Return the (X, Y) coordinate for the center point of the cell that contains the specified text.  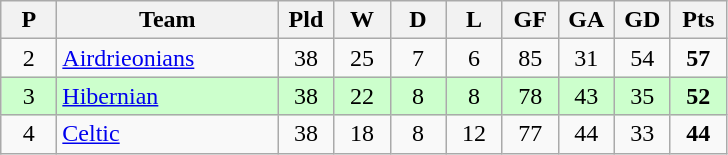
D (418, 20)
25 (362, 58)
31 (586, 58)
22 (362, 96)
7 (418, 58)
2 (29, 58)
GF (530, 20)
54 (642, 58)
Pld (306, 20)
Airdrieonians (168, 58)
GA (586, 20)
L (474, 20)
33 (642, 134)
43 (586, 96)
Hibernian (168, 96)
Pts (698, 20)
57 (698, 58)
6 (474, 58)
3 (29, 96)
Team (168, 20)
12 (474, 134)
4 (29, 134)
52 (698, 96)
W (362, 20)
GD (642, 20)
78 (530, 96)
Celtic (168, 134)
85 (530, 58)
P (29, 20)
35 (642, 96)
77 (530, 134)
18 (362, 134)
